For the text-containing cell, return its midpoint in (x, y) coordinate format. 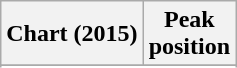
Peakposition (189, 34)
Chart (2015) (72, 34)
